Output the (x, y) coordinate of the center of the cell containing the given text.  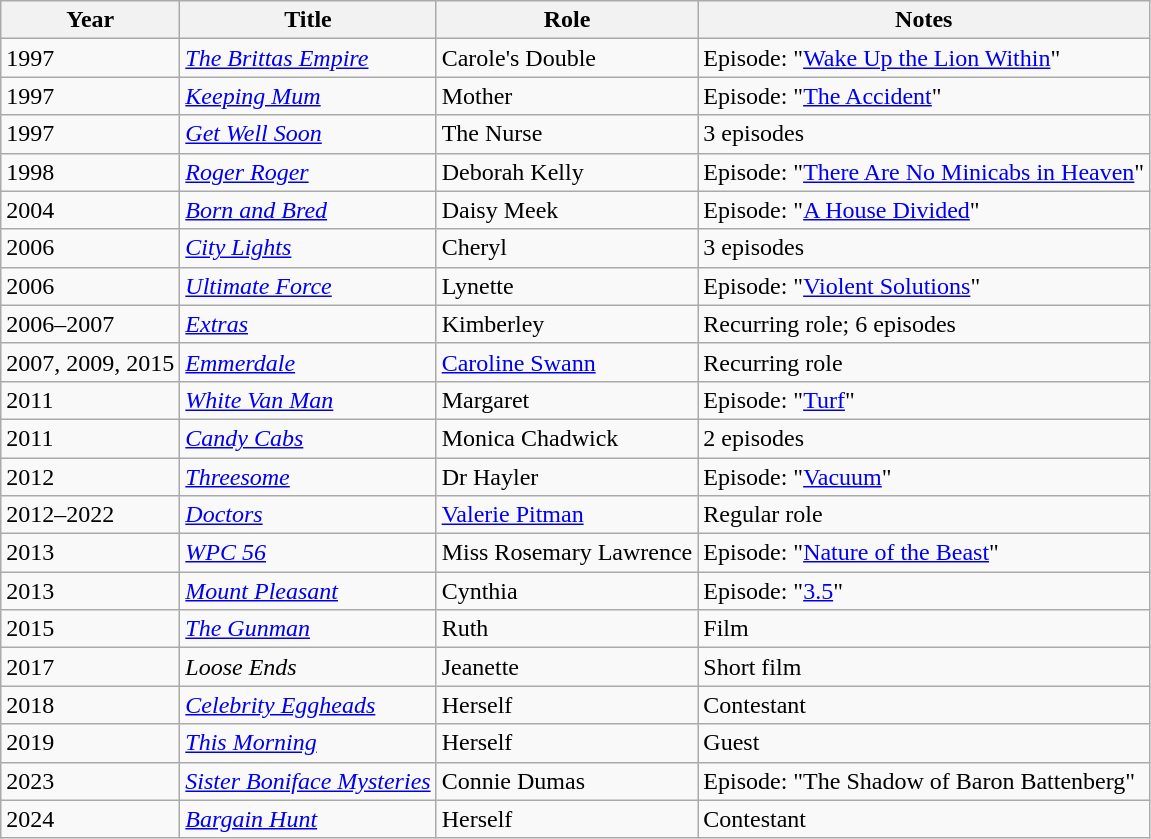
Celebrity Eggheads (308, 705)
The Nurse (567, 134)
Year (90, 20)
Recurring role (924, 362)
Episode: "The Shadow of Baron Battenberg" (924, 781)
Margaret (567, 400)
2006–2007 (90, 324)
2019 (90, 743)
Title (308, 20)
Valerie Pitman (567, 515)
Connie Dumas (567, 781)
2024 (90, 819)
Jeanette (567, 667)
Guest (924, 743)
Dr Hayler (567, 477)
Episode: "Vacuum" (924, 477)
The Gunman (308, 629)
Candy Cabs (308, 438)
Loose Ends (308, 667)
Born and Bred (308, 210)
Kimberley (567, 324)
Get Well Soon (308, 134)
Miss Rosemary Lawrence (567, 553)
Film (924, 629)
White Van Man (308, 400)
Episode: "There Are No Minicabs in Heaven" (924, 172)
Short film (924, 667)
2018 (90, 705)
Episode: "The Accident" (924, 96)
Extras (308, 324)
Episode: "A House Divided" (924, 210)
Carole's Double (567, 58)
Bargain Hunt (308, 819)
2012 (90, 477)
Cheryl (567, 248)
Episode: "3.5" (924, 591)
Notes (924, 20)
Episode: "Violent Solutions" (924, 286)
Mount Pleasant (308, 591)
Roger Roger (308, 172)
Lynette (567, 286)
Episode: "Wake Up the Lion Within" (924, 58)
This Morning (308, 743)
2007, 2009, 2015 (90, 362)
2004 (90, 210)
Caroline Swann (567, 362)
City Lights (308, 248)
Cynthia (567, 591)
2015 (90, 629)
Role (567, 20)
Ruth (567, 629)
Mother (567, 96)
Keeping Mum (308, 96)
Emmerdale (308, 362)
The Brittas Empire (308, 58)
Recurring role; 6 episodes (924, 324)
Ultimate Force (308, 286)
2017 (90, 667)
WPC 56 (308, 553)
Episode: "Nature of the Beast" (924, 553)
Regular role (924, 515)
2 episodes (924, 438)
Deborah Kelly (567, 172)
Threesome (308, 477)
Episode: "Turf" (924, 400)
1998 (90, 172)
Doctors (308, 515)
Daisy Meek (567, 210)
2012–2022 (90, 515)
Sister Boniface Mysteries (308, 781)
2023 (90, 781)
Monica Chadwick (567, 438)
